Find where the given text appears and provide that cell's center as [x, y] coordinate. 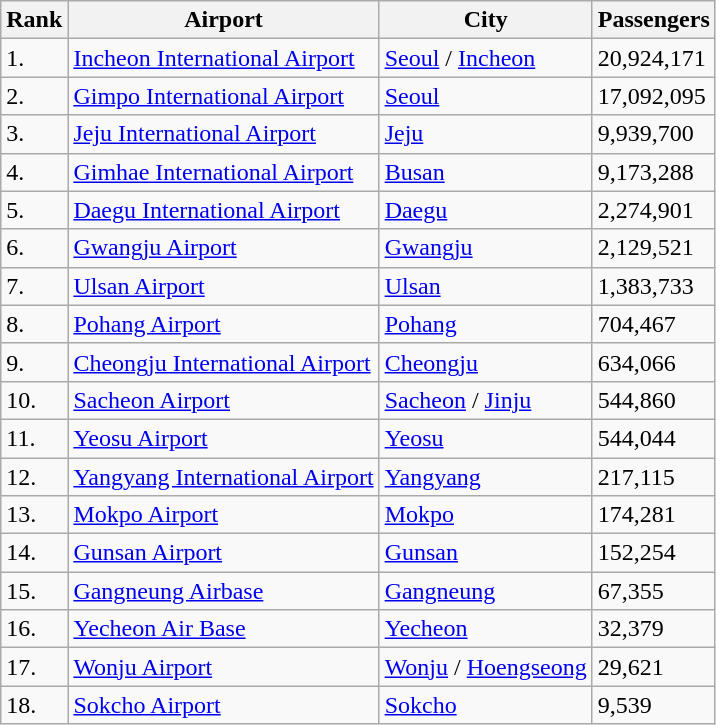
9,173,288 [654, 172]
Incheon International Airport [224, 58]
Yecheon Air Base [224, 629]
Daegu International Airport [224, 210]
544,860 [654, 400]
20,924,171 [654, 58]
Sacheon / Jinju [486, 400]
6. [34, 248]
Yeosu Airport [224, 438]
Jeju International Airport [224, 134]
Jeju [486, 134]
Gangneung Airbase [224, 591]
8. [34, 324]
152,254 [654, 553]
Ulsan Airport [224, 286]
Sokcho Airport [224, 705]
Seoul / Incheon [486, 58]
15. [34, 591]
9. [34, 362]
2. [34, 96]
Yangyang [486, 477]
Mokpo Airport [224, 515]
9,939,700 [654, 134]
Sacheon Airport [224, 400]
17,092,095 [654, 96]
634,066 [654, 362]
4. [34, 172]
Gunsan Airport [224, 553]
67,355 [654, 591]
704,467 [654, 324]
1,383,733 [654, 286]
5. [34, 210]
12. [34, 477]
Passengers [654, 20]
Airport [224, 20]
13. [34, 515]
Gwangju Airport [224, 248]
Sokcho [486, 705]
Daegu [486, 210]
Gimpo International Airport [224, 96]
18. [34, 705]
10. [34, 400]
Rank [34, 20]
Pohang [486, 324]
32,379 [654, 629]
544,044 [654, 438]
Yeosu [486, 438]
9,539 [654, 705]
Yecheon [486, 629]
Wonju / Hoengseong [486, 667]
Gangneung [486, 591]
Ulsan [486, 286]
29,621 [654, 667]
7. [34, 286]
217,115 [654, 477]
1. [34, 58]
2,274,901 [654, 210]
Yangyang International Airport [224, 477]
17. [34, 667]
11. [34, 438]
Busan [486, 172]
Seoul [486, 96]
3. [34, 134]
Cheongju [486, 362]
14. [34, 553]
Gwangju [486, 248]
174,281 [654, 515]
Wonju Airport [224, 667]
Gunsan [486, 553]
16. [34, 629]
Gimhae International Airport [224, 172]
Mokpo [486, 515]
City [486, 20]
2,129,521 [654, 248]
Cheongju International Airport [224, 362]
Pohang Airport [224, 324]
